Scan for the cell matching the given text and deliver its [X, Y] coordinate at center. 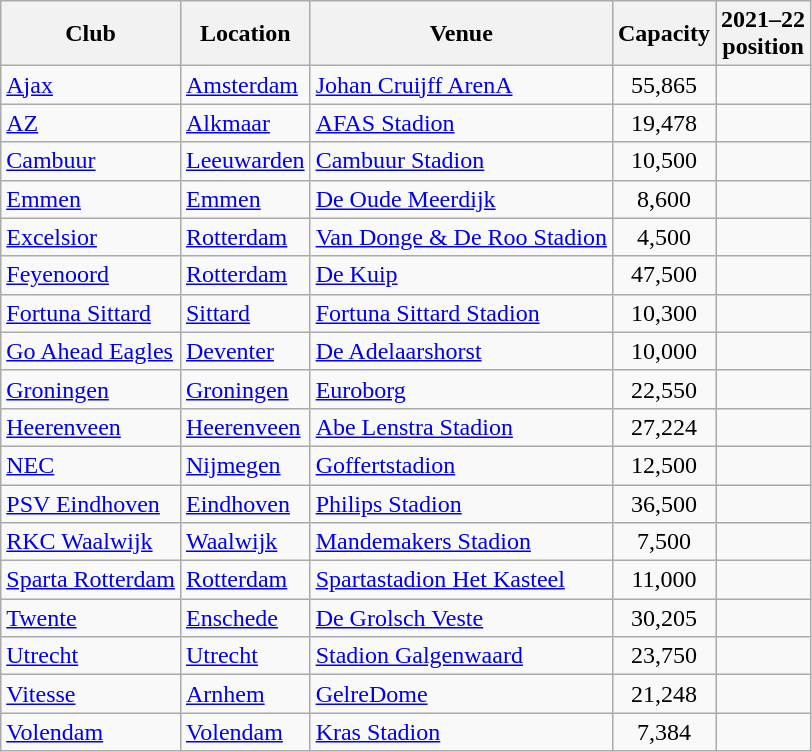
Deventer [245, 351]
Eindhoven [245, 503]
Alkmaar [245, 123]
Cambuur Stadion [461, 161]
PSV Eindhoven [91, 503]
Feyenoord [91, 275]
Spartastadion Het Kasteel [461, 580]
55,865 [664, 85]
Location [245, 34]
NEC [91, 465]
30,205 [664, 618]
Leeuwarden [245, 161]
Waalwijk [245, 542]
11,000 [664, 580]
21,248 [664, 694]
19,478 [664, 123]
AZ [91, 123]
4,500 [664, 237]
Capacity [664, 34]
GelreDome [461, 694]
Venue [461, 34]
De Grolsch Veste [461, 618]
Ajax [91, 85]
AFAS Stadion [461, 123]
36,500 [664, 503]
Kras Stadion [461, 732]
De Oude Meerdijk [461, 199]
10,000 [664, 351]
Excelsior [91, 237]
Fortuna Sittard [91, 313]
Nijmegen [245, 465]
12,500 [664, 465]
Euroborg [461, 389]
RKC Waalwijk [91, 542]
2021–22position [764, 34]
Johan Cruijff ArenA [461, 85]
27,224 [664, 427]
De Adelaarshorst [461, 351]
Mandemakers Stadion [461, 542]
7,384 [664, 732]
10,500 [664, 161]
47,500 [664, 275]
Abe Lenstra Stadion [461, 427]
Cambuur [91, 161]
Club [91, 34]
10,300 [664, 313]
Sparta Rotterdam [91, 580]
De Kuip [461, 275]
Sittard [245, 313]
Stadion Galgenwaard [461, 656]
Enschede [245, 618]
Philips Stadion [461, 503]
Go Ahead Eagles [91, 351]
7,500 [664, 542]
Twente [91, 618]
Arnhem [245, 694]
22,550 [664, 389]
23,750 [664, 656]
Goffertstadion [461, 465]
Fortuna Sittard Stadion [461, 313]
Amsterdam [245, 85]
Van Donge & De Roo Stadion [461, 237]
8,600 [664, 199]
Vitesse [91, 694]
